Pinpoint the cell where the given text exists, returning its (X, Y) midpoint coordinate. 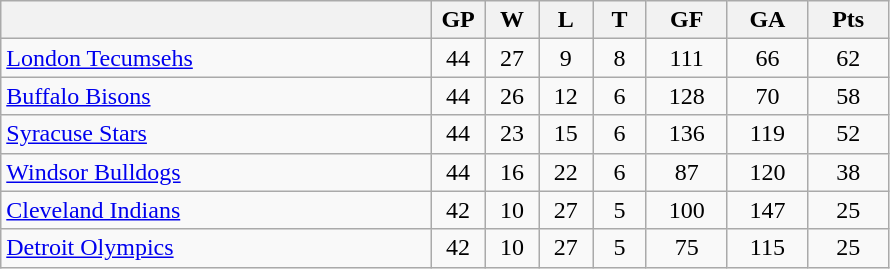
100 (686, 210)
119 (768, 134)
Detroit Olympics (216, 248)
GF (686, 20)
Windsor Bulldogs (216, 172)
38 (848, 172)
Buffalo Bisons (216, 96)
L (566, 20)
16 (512, 172)
58 (848, 96)
9 (566, 58)
22 (566, 172)
GA (768, 20)
115 (768, 248)
Cleveland Indians (216, 210)
128 (686, 96)
70 (768, 96)
120 (768, 172)
111 (686, 58)
75 (686, 248)
Pts (848, 20)
W (512, 20)
8 (620, 58)
26 (512, 96)
Syracuse Stars (216, 134)
T (620, 20)
62 (848, 58)
66 (768, 58)
12 (566, 96)
15 (566, 134)
136 (686, 134)
147 (768, 210)
London Tecumsehs (216, 58)
87 (686, 172)
23 (512, 134)
52 (848, 134)
GP (458, 20)
